Pinpoint the cell where the given text exists, returning its (x, y) midpoint coordinate. 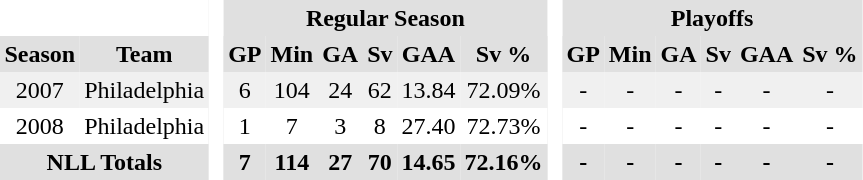
6 (245, 90)
Playoffs (712, 18)
2008 (40, 126)
104 (292, 90)
27.40 (428, 126)
Team (144, 54)
Regular Season (386, 18)
8 (380, 126)
72.16% (504, 162)
13.84 (428, 90)
24 (340, 90)
70 (380, 162)
1 (245, 126)
27 (340, 162)
14.65 (428, 162)
72.73% (504, 126)
Season (40, 54)
NLL Totals (104, 162)
2007 (40, 90)
62 (380, 90)
3 (340, 126)
114 (292, 162)
72.09% (504, 90)
